Locate the cell with the specified text and output its [X, Y] center coordinate. 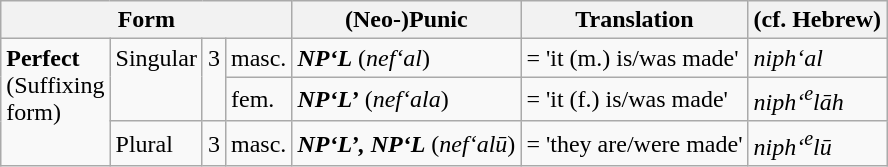
niph‘elū [818, 144]
Plural [156, 144]
NP‘L (nef‘al) [406, 58]
= 'it (m.) is/was made' [634, 58]
fem. [258, 100]
Translation [634, 20]
(Neo-)Punic [406, 20]
(cf. Hebrew) [818, 20]
Form [146, 20]
= 'it (f.) is/was made' [634, 100]
niph‘elāh [818, 100]
NP‘L’, NP‘L (nef‘alū) [406, 144]
NP‘L’ (nef‘ala) [406, 100]
Perfect(Suffixingform) [56, 102]
niph‘al [818, 58]
Singular [156, 80]
= 'they are/were made' [634, 144]
